Provide the [x, y] coordinate of the cell's center where the given text is located.  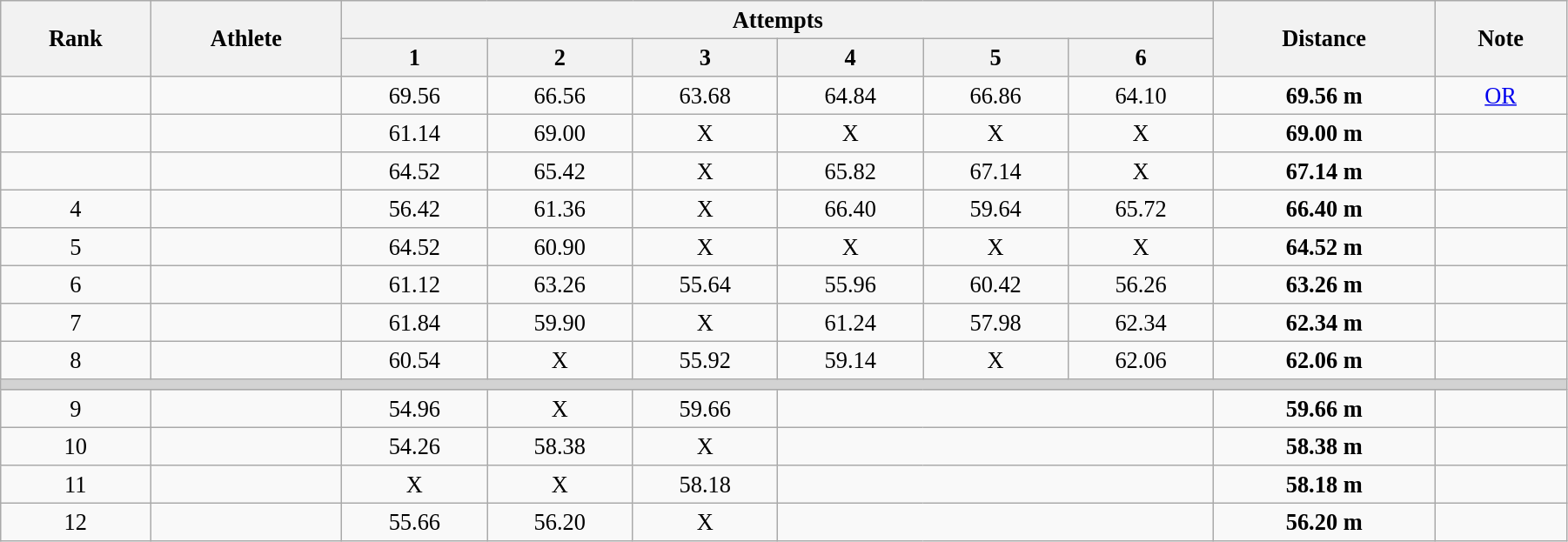
Distance [1324, 38]
Note [1501, 38]
61.24 [851, 323]
58.38 m [1324, 446]
57.98 [995, 323]
69.00 [560, 133]
59.90 [560, 323]
11 [76, 485]
7 [76, 323]
10 [76, 446]
55.64 [705, 284]
8 [76, 360]
63.68 [705, 95]
65.72 [1142, 209]
54.96 [414, 409]
61.12 [414, 284]
64.84 [851, 95]
69.56 [414, 95]
64.52 m [1324, 247]
58.38 [560, 446]
60.54 [414, 360]
61.84 [414, 323]
Rank [76, 38]
56.20 [560, 522]
67.14 [995, 171]
65.42 [560, 171]
63.26 m [1324, 284]
66.40 [851, 209]
56.26 [1142, 284]
65.82 [851, 171]
Athlete [246, 38]
59.66 [705, 409]
55.66 [414, 522]
61.14 [414, 133]
12 [76, 522]
1 [414, 57]
66.40 m [1324, 209]
58.18 m [1324, 485]
64.10 [1142, 95]
62.06 [1142, 360]
59.66 m [1324, 409]
62.06 m [1324, 360]
60.42 [995, 284]
67.14 m [1324, 171]
59.14 [851, 360]
55.92 [705, 360]
3 [705, 57]
54.26 [414, 446]
69.00 m [1324, 133]
Attempts [778, 19]
66.86 [995, 95]
62.34 [1142, 323]
56.42 [414, 209]
63.26 [560, 284]
60.90 [560, 247]
69.56 m [1324, 95]
9 [76, 409]
56.20 m [1324, 522]
2 [560, 57]
58.18 [705, 485]
61.36 [560, 209]
59.64 [995, 209]
62.34 m [1324, 323]
66.56 [560, 95]
OR [1501, 95]
55.96 [851, 284]
